Detect which cell encompasses the target text, then output its (x, y) center coordinate. 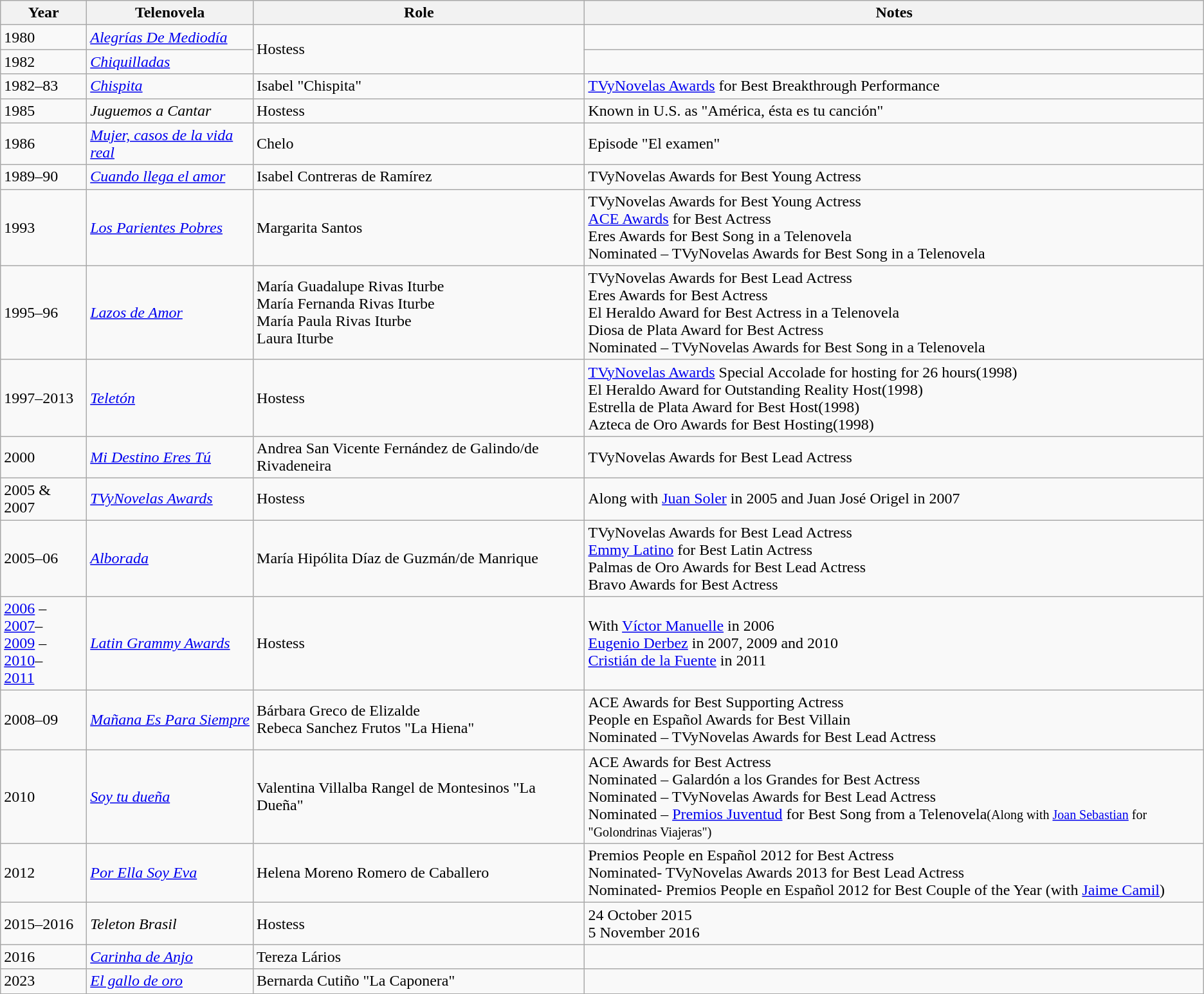
1989–90 (44, 177)
Role (419, 13)
TVyNovelas Awards for Best Young Actress (894, 177)
Alegrías De Mediodía (170, 37)
2015–2016 (44, 923)
1985 (44, 111)
Bárbara Greco de ElizaldeRebeca Sanchez Frutos "La Hiena" (419, 720)
TVyNovelas Awards for Best Breakthrough Performance (894, 86)
Chiquilladas (170, 62)
Chispita (170, 86)
Notes (894, 13)
Valentina Villalba Rangel de Montesinos "La Dueña" (419, 797)
María Hipólita Díaz de Guzmán/de Manrique (419, 558)
1986 (44, 144)
ACE Awards for Best Supporting ActressPeople en Español Awards for Best VillainNominated – TVyNovelas Awards for Best Lead Actress (894, 720)
Telenovela (170, 13)
2000 (44, 456)
1993 (44, 228)
Along with Juan Soler in 2005 and Juan José Origel in 2007 (894, 499)
Margarita Santos (419, 228)
Chelo (419, 144)
1997–2013 (44, 397)
Isabel Contreras de Ramírez (419, 177)
Teleton Brasil (170, 923)
With Víctor Manuelle in 2006Eugenio Derbez in 2007, 2009 and 2010Cristián de la Fuente in 2011 (894, 644)
1995–96 (44, 312)
2005–06 (44, 558)
2010 (44, 797)
1982–83 (44, 86)
Teletón (170, 397)
Juguemos a Cantar (170, 111)
Cuando llega el amor (170, 177)
24 October 20155 November 2016 (894, 923)
2016 (44, 957)
Soy tu dueña (170, 797)
Alborada (170, 558)
Andrea San Vicente Fernández de Galindo/de Rivadeneira (419, 456)
María Guadalupe Rivas IturbeMaría Fernanda Rivas IturbeMaría Paula Rivas IturbeLaura Iturbe (419, 312)
Known in U.S. as "América, ésta es tu canción" (894, 111)
1980 (44, 37)
Year (44, 13)
Latin Grammy Awards (170, 644)
2006 – 2007–2009 – 2010–2011 (44, 644)
Carinha de Anjo (170, 957)
Episode "El examen" (894, 144)
Tereza Lários (419, 957)
2023 (44, 981)
1982 (44, 62)
Isabel "Chispita" (419, 86)
TVyNovelas Awards for Best Lead ActressEmmy Latino for Best Latin ActressPalmas de Oro Awards for Best Lead ActressBravo Awards for Best Actress (894, 558)
2005 & 2007 (44, 499)
Mujer, casos de la vida real (170, 144)
TVyNovelas Awards (170, 499)
Los Parientes Pobres (170, 228)
El gallo de oro (170, 981)
Lazos de Amor (170, 312)
Helena Moreno Romero de Caballero (419, 873)
2012 (44, 873)
Bernarda Cutiño "La Caponera" (419, 981)
Mañana Es Para Siempre (170, 720)
TVyNovelas Awards for Best Lead Actress (894, 456)
Por Ella Soy Eva (170, 873)
2008–09 (44, 720)
Mi Destino Eres Tú (170, 456)
